Find where the given text appears and provide that cell's center as (x, y) coordinate. 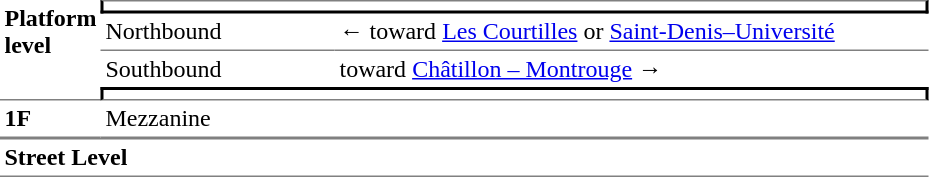
Mezzanine (515, 119)
toward Châtillon – Montrouge → (632, 69)
Platform level (50, 50)
Street Level (464, 158)
1F (50, 119)
Northbound (218, 33)
← toward Les Courtilles or Saint-Denis–Université (632, 33)
Southbound (218, 69)
